Capture the cell that displays the provided text and extract its (X, Y) central coordinate. 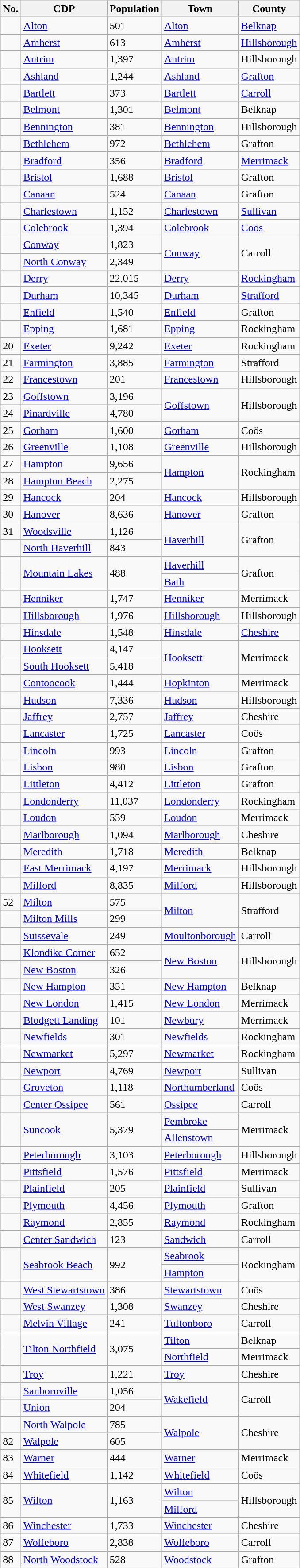
Suncook (64, 1130)
North Haverhill (64, 548)
Hampton Beach (64, 480)
North Conway (64, 262)
Ossipee (200, 1104)
Woodsville (64, 531)
1,415 (135, 1003)
386 (135, 1290)
1,056 (135, 1391)
3,075 (135, 1349)
Sanbornville (64, 1391)
24 (11, 413)
2,838 (135, 1542)
1,094 (135, 835)
29 (11, 498)
5,418 (135, 666)
613 (135, 43)
4,197 (135, 868)
605 (135, 1441)
1,540 (135, 312)
1,725 (135, 733)
Town (200, 9)
972 (135, 143)
1,397 (135, 59)
3,103 (135, 1155)
Klondike Corner (64, 952)
North Walpole (64, 1425)
22,015 (135, 279)
Pinardville (64, 413)
528 (135, 1559)
52 (11, 902)
Milton Mills (64, 919)
Groveton (64, 1088)
1,301 (135, 110)
CDP (64, 9)
21 (11, 363)
1,244 (135, 76)
8,835 (135, 885)
351 (135, 986)
575 (135, 902)
1,221 (135, 1374)
993 (135, 751)
205 (135, 1189)
1,976 (135, 616)
123 (135, 1239)
1,308 (135, 1307)
652 (135, 952)
Swanzey (200, 1307)
Stewartstown (200, 1290)
88 (11, 1559)
Tilton (200, 1340)
Allenstown (200, 1138)
East Merrimack (64, 868)
Mountain Lakes (64, 573)
1,747 (135, 599)
Pembroke (200, 1121)
9,656 (135, 464)
488 (135, 573)
Bath (200, 582)
1,600 (135, 430)
524 (135, 194)
South Hooksett (64, 666)
373 (135, 93)
1,152 (135, 211)
4,412 (135, 784)
1,444 (135, 683)
Population (135, 9)
Wakefield (200, 1399)
23 (11, 396)
Northfield (200, 1357)
356 (135, 160)
1,688 (135, 177)
1,823 (135, 245)
1,118 (135, 1088)
Center Sandwich (64, 1239)
1,733 (135, 1525)
20 (11, 346)
Center Ossipee (64, 1104)
No. (11, 9)
301 (135, 1037)
561 (135, 1104)
980 (135, 767)
Blodgett Landing (64, 1020)
101 (135, 1020)
West Swanzey (64, 1307)
26 (11, 447)
Woodstock (200, 1559)
Moultonborough (200, 936)
West Stewartstown (64, 1290)
10,345 (135, 295)
1,548 (135, 632)
11,037 (135, 801)
201 (135, 379)
Sandwich (200, 1239)
2,855 (135, 1222)
1,576 (135, 1172)
North Woodstock (64, 1559)
31 (11, 531)
Newbury (200, 1020)
1,142 (135, 1475)
Hopkinton (200, 683)
299 (135, 919)
1,108 (135, 447)
Suissevale (64, 936)
444 (135, 1458)
3,196 (135, 396)
82 (11, 1441)
25 (11, 430)
8,636 (135, 515)
4,780 (135, 413)
1,126 (135, 531)
843 (135, 548)
30 (11, 515)
1,163 (135, 1500)
County (269, 9)
Seabrook Beach (64, 1264)
559 (135, 818)
992 (135, 1264)
1,394 (135, 228)
22 (11, 379)
785 (135, 1425)
9,242 (135, 346)
249 (135, 936)
28 (11, 480)
85 (11, 1500)
1,718 (135, 852)
2,349 (135, 262)
241 (135, 1324)
Union (64, 1408)
Tuftonboro (200, 1324)
87 (11, 1542)
2,275 (135, 480)
Contoocook (64, 683)
84 (11, 1475)
Melvin Village (64, 1324)
4,147 (135, 649)
3,885 (135, 363)
83 (11, 1458)
4,456 (135, 1205)
Seabrook (200, 1256)
27 (11, 464)
86 (11, 1525)
5,297 (135, 1054)
7,336 (135, 700)
Tilton Northfield (64, 1349)
1,681 (135, 329)
326 (135, 969)
4,769 (135, 1071)
501 (135, 26)
5,379 (135, 1130)
381 (135, 127)
Northumberland (200, 1088)
2,757 (135, 716)
